Provide the (x, y) coordinate of the cell's center where the given text is located.  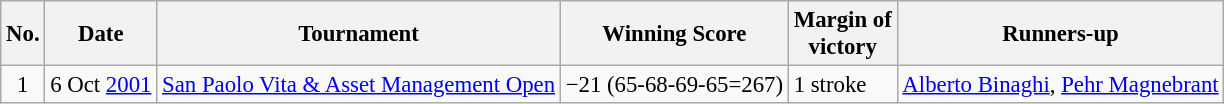
−21 (65-68-69-65=267) (674, 85)
6 Oct 2001 (101, 85)
1 (23, 85)
Margin ofvictory (842, 34)
Runners-up (1060, 34)
Date (101, 34)
Winning Score (674, 34)
Alberto Binaghi, Pehr Magnebrant (1060, 85)
Tournament (359, 34)
San Paolo Vita & Asset Management Open (359, 85)
1 stroke (842, 85)
No. (23, 34)
